Pinpoint the cell where the given text exists, returning its [X, Y] midpoint coordinate. 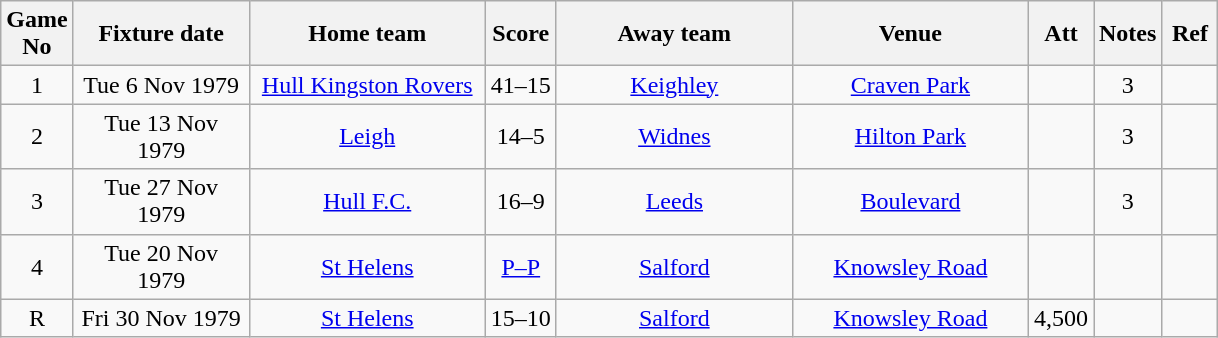
Keighley [674, 85]
P–P [520, 266]
Hull F.C. [367, 202]
Away team [674, 34]
Leeds [674, 202]
Widnes [674, 136]
Score [520, 34]
Boulevard [910, 202]
4 [37, 266]
15–10 [520, 318]
Game No [37, 34]
Craven Park [910, 85]
Fixture date [161, 34]
4,500 [1060, 318]
Att [1060, 34]
1 [37, 85]
Venue [910, 34]
14–5 [520, 136]
Tue 13 Nov 1979 [161, 136]
16–9 [520, 202]
Tue 20 Nov 1979 [161, 266]
Notes [1128, 34]
R [37, 318]
2 [37, 136]
41–15 [520, 85]
Leigh [367, 136]
Hilton Park [910, 136]
Fri 30 Nov 1979 [161, 318]
Hull Kingston Rovers [367, 85]
Tue 6 Nov 1979 [161, 85]
Home team [367, 34]
Ref [1190, 34]
Tue 27 Nov 1979 [161, 202]
